From the cell containing the given text, extract its center point as (X, Y) coordinate. 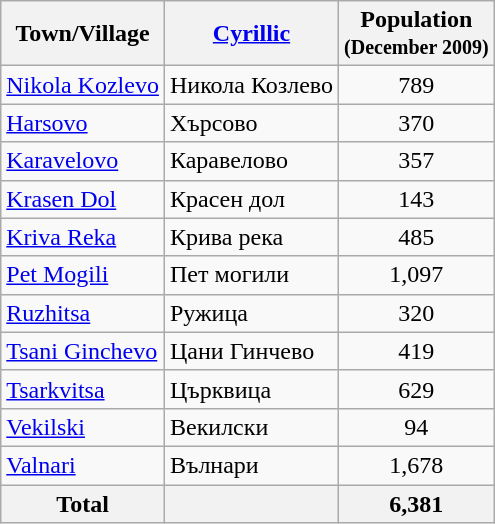
Valnari (83, 465)
Каравелово (251, 161)
Town/Village (83, 34)
Kriva Reka (83, 237)
Ружица (251, 313)
Total (83, 503)
357 (417, 161)
Красен дол (251, 199)
Cyrillic (251, 34)
419 (417, 351)
Tsani Ginchevo (83, 351)
Pet Mogili (83, 275)
Крива река (251, 237)
Population(December 2009) (417, 34)
320 (417, 313)
1,678 (417, 465)
Вълнари (251, 465)
1,097 (417, 275)
6,381 (417, 503)
Krasen Dol (83, 199)
789 (417, 85)
Никола Козлево (251, 85)
Цани Гинчево (251, 351)
Векилски (251, 427)
629 (417, 389)
Nikola Kozlevo (83, 85)
Vekilski (83, 427)
Harsovo (83, 123)
Ruzhitsa (83, 313)
Karavelovo (83, 161)
Църквица (251, 389)
370 (417, 123)
Tsarkvitsa (83, 389)
485 (417, 237)
Пет могили (251, 275)
Хърсово (251, 123)
143 (417, 199)
94 (417, 427)
